Find where the given text appears and provide that cell's center as (X, Y) coordinate. 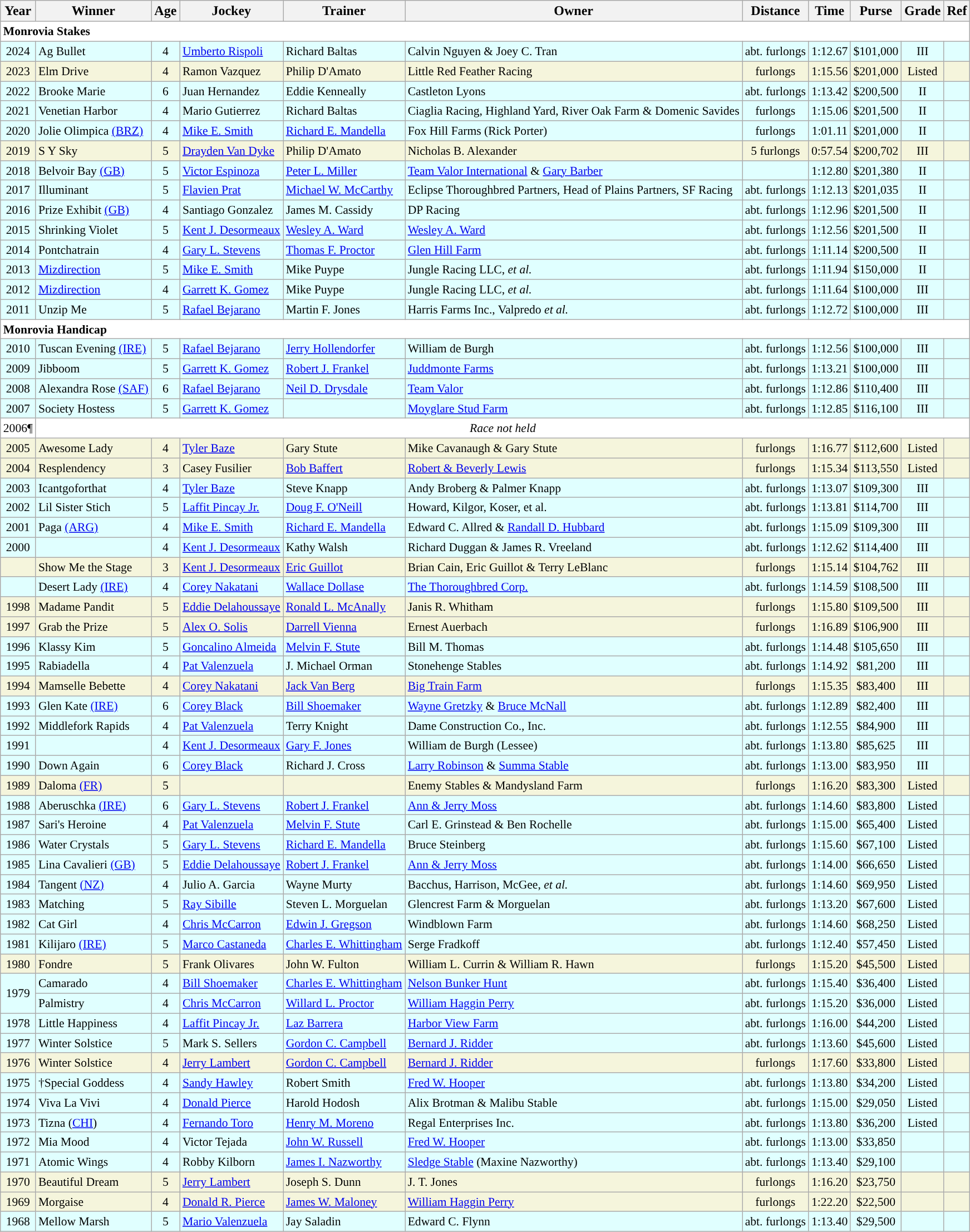
2000 (18, 547)
Gary Stute (344, 448)
$83,800 (876, 805)
Larry Robinson & Summa Stable (574, 765)
Desert Lady (IRE) (93, 587)
1972 (18, 1142)
$106,900 (876, 627)
Little Happiness (93, 1023)
1:13.60 (829, 1043)
$22,500 (876, 1202)
Dame Construction Co., Inc. (574, 726)
1969 (18, 1202)
1:14.59 (829, 587)
Matching (93, 904)
Alix Brotman & Malibu Stable (574, 1103)
Paga (ARG) (93, 527)
Elm Drive (93, 71)
1:16.77 (829, 448)
Mario Gutierrez (232, 111)
$116,100 (876, 409)
Steve Knapp (344, 488)
Brian Cain, Eric Guillot & Terry LeBlanc (574, 567)
James W. Maloney (344, 1202)
Pontchatrain (93, 250)
Eric Guillot (344, 567)
2010 (18, 349)
$69,950 (876, 885)
Joseph S. Dunn (344, 1182)
$36,200 (876, 1122)
Venetian Harbor (93, 111)
$33,800 (876, 1063)
Resplendency (93, 468)
1:12.55 (829, 726)
Viva La Vivi (93, 1103)
Prize Exhibit (GB) (93, 210)
Michael W. McCarthy (344, 190)
Mike Cavanaugh & Gary Stute (574, 448)
Icantgoforthat (93, 488)
Henry M. Moreno (344, 1122)
$34,200 (876, 1083)
Harold Hodosh (344, 1103)
Mellow Marsh (93, 1221)
$33,850 (876, 1142)
Janis R. Whitham (574, 607)
1970 (18, 1182)
1991 (18, 745)
1:15.14 (829, 567)
Illuminant (93, 190)
1997 (18, 627)
Sari's Heroine (93, 825)
Mamselle Bebette (93, 686)
$67,100 (876, 845)
1:11.14 (829, 250)
1986 (18, 845)
Ray Sibille (232, 904)
Madame Pandit (93, 607)
1988 (18, 805)
1:14.92 (829, 666)
$82,400 (876, 706)
Steven L. Morguelan (344, 904)
Julio A. Garcia (232, 885)
$45,600 (876, 1043)
2007 (18, 409)
1974 (18, 1103)
Ciaglia Racing, Highland Yard, River Oak Farm & Domenic Savides (574, 111)
DP Racing (574, 210)
$81,200 (876, 666)
$105,650 (876, 646)
Bacchus, Harrison, McGee, et al. (574, 885)
†Special Goddess (93, 1083)
Glen Hill Farm (574, 250)
1:11.64 (829, 289)
1985 (18, 865)
Ag Bullet (93, 51)
Marco Castaneda (232, 944)
Jockey (232, 11)
Ramon Vazquez (232, 71)
$150,000 (876, 269)
Regal Enterprises Inc. (574, 1122)
$112,600 (876, 448)
Beautiful Dream (93, 1182)
$57,450 (876, 944)
Trainer (344, 11)
Wayne Gretzky & Bruce McNall (574, 706)
2004 (18, 468)
1:16.89 (829, 627)
$101,000 (876, 51)
2001 (18, 527)
Unzip Me (93, 310)
1993 (18, 706)
1:13.07 (829, 488)
1998 (18, 607)
Mario Valenzuela (232, 1221)
1984 (18, 885)
2024 (18, 51)
2015 (18, 230)
$201,035 (876, 190)
2018 (18, 170)
1:15.35 (829, 686)
1:12.13 (829, 190)
Edward C. Flynn (574, 1221)
Andy Broberg & Palmer Knapp (574, 488)
Jack Van Berg (344, 686)
$83,300 (876, 786)
Enemy Stables & Mandysland Farm (574, 786)
Drayden Van Dyke (232, 151)
$201,380 (876, 170)
2011 (18, 310)
$108,500 (876, 587)
Doug F. O'Neill (344, 508)
1980 (18, 964)
Society Hostess (93, 409)
2009 (18, 369)
Robert Smith (344, 1083)
1975 (18, 1083)
$29,500 (876, 1221)
William de Burgh (Lessee) (574, 745)
Jerry Hollendorfer (344, 349)
Middlefork Rapids (93, 726)
James M. Cassidy (344, 210)
1:15.56 (829, 71)
2013 (18, 269)
1:15.06 (829, 111)
Serge Fradkoff (574, 944)
Darrell Vienna (344, 627)
Martin F. Jones (344, 310)
2017 (18, 190)
$66,650 (876, 865)
Howard, Kilgor, Koser, et al. (574, 508)
The Thoroughbred Corp. (574, 587)
$113,550 (876, 468)
Moyglare Stud Farm (574, 409)
Glen Kate (IRE) (93, 706)
J. Michael Orman (344, 666)
1:15.34 (829, 468)
Flavien Prat (232, 190)
Wallace Dollase (344, 587)
Sledge Stable (Maxine Nazworthy) (574, 1162)
Little Red Feather Racing (574, 71)
Ernest Auerbach (574, 627)
1971 (18, 1162)
1:12.40 (829, 944)
Jolie Olimpica (BRZ) (93, 131)
Morgaise (93, 1202)
Laz Barrera (344, 1023)
Edward C. Allred & Randall D. Hubbard (574, 527)
J. T. Jones (574, 1182)
Time (829, 11)
Neil D. Drysdale (344, 389)
Water Crystals (93, 845)
2006¶ (18, 428)
$114,700 (876, 508)
2008 (18, 389)
$85,625 (876, 745)
Winner (93, 11)
1994 (18, 686)
2005 (18, 448)
Year (18, 11)
Tuscan Evening (IRE) (93, 349)
Awesome Lady (93, 448)
$104,762 (876, 567)
Willard L. Proctor (344, 1003)
Show Me the Stage (93, 567)
1978 (18, 1023)
Gary F. Jones (344, 745)
William de Burgh (574, 349)
Eclipse Thoroughbred Partners, Head of Plains Partners, SF Racing (574, 190)
Harbor View Farm (574, 1023)
Wayne Murty (344, 885)
$109,500 (876, 607)
1983 (18, 904)
1:15.09 (829, 527)
1990 (18, 765)
Monrovia Stakes (485, 32)
$44,200 (876, 1023)
Belvoir Bay (GB) (93, 170)
Donald Pierce (232, 1103)
Alexandra Rose (SAF) (93, 389)
1:01.11 (829, 131)
$29,050 (876, 1103)
1:15.60 (829, 845)
Carl E. Grinstead & Ben Rochelle (574, 825)
Peter L. Miller (344, 170)
$83,400 (876, 686)
2023 (18, 71)
Team Valor (574, 389)
Richard J. Cross (344, 765)
1992 (18, 726)
Cat Girl (93, 924)
Race not held (503, 428)
Juddmonte Farms (574, 369)
Distance (776, 11)
William L. Currin & William R. Hawn (574, 964)
Eddie Kenneally (344, 91)
Thomas F. Proctor (344, 250)
5 furlongs (776, 151)
1:14.48 (829, 646)
Casey Fusilier (232, 468)
Sandy Hawley (232, 1083)
1979 (18, 993)
Calvin Nguyen & Joey C. Tran (574, 51)
Grade (922, 11)
Ref (957, 11)
1:13.81 (829, 508)
Atomic Wings (93, 1162)
$23,750 (876, 1182)
Stonehenge Stables (574, 666)
Goncalino Almeida (232, 646)
Lil Sister Stich (93, 508)
Lina Cavalieri (GB) (93, 865)
Donald R. Pierce (232, 1202)
Purse (876, 11)
Monrovia Handicap (485, 329)
Glencrest Farm & Morguelan (574, 904)
Brooke Marie (93, 91)
1:12.67 (829, 51)
Shrinking Violet (93, 230)
Harris Farms Inc., Valpredo et al. (574, 310)
Big Train Farm (574, 686)
Windblown Farm (574, 924)
Tizna (CHI) (93, 1122)
$36,400 (876, 984)
1:12.80 (829, 170)
Ronald L. McAnally (344, 607)
Jibboom (93, 369)
Castleton Lyons (574, 91)
1:12.72 (829, 310)
1:12.85 (829, 409)
1:16.00 (829, 1023)
2014 (18, 250)
1:13.20 (829, 904)
Mia Mood (93, 1142)
1:11.94 (829, 269)
$83,950 (876, 765)
$36,000 (876, 1003)
Edwin J. Gregson (344, 924)
1:13.42 (829, 91)
$200,702 (876, 151)
Fox Hill Farms (Rick Porter) (574, 131)
$67,600 (876, 904)
1996 (18, 646)
James I. Nazworthy (344, 1162)
1:13.21 (829, 369)
2016 (18, 210)
Grab the Prize (93, 627)
1982 (18, 924)
1:12.96 (829, 210)
Camarado (93, 984)
Richard Duggan & James R. Vreeland (574, 547)
Owner (574, 11)
Victor Tejada (232, 1142)
S Y Sky (93, 151)
Klassy Kim (93, 646)
1976 (18, 1063)
Bob Baffert (344, 468)
$114,400 (876, 547)
Fondre (93, 964)
1:15.80 (829, 607)
2019 (18, 151)
$29,100 (876, 1162)
Bruce Steinberg (574, 845)
2020 (18, 131)
$84,900 (876, 726)
Frank Olivares (232, 964)
1995 (18, 666)
2021 (18, 111)
Palmistry (93, 1003)
1:15.40 (829, 984)
Robby Kilborn (232, 1162)
Jay Saladin (344, 1221)
$45,500 (876, 964)
1989 (18, 786)
1:12.62 (829, 547)
John W. Russell (344, 1142)
Team Valor International & Gary Barber (574, 170)
Umberto Rispoli (232, 51)
Age (166, 11)
1987 (18, 825)
1973 (18, 1122)
Mark S. Sellers (232, 1043)
2022 (18, 91)
Tangent (NZ) (93, 885)
1:14.00 (829, 865)
Terry Knight (344, 726)
1977 (18, 1043)
0:57.54 (829, 151)
Victor Espinoza (232, 170)
Nicholas B. Alexander (574, 151)
1:17.60 (829, 1063)
2003 (18, 488)
Robert & Beverly Lewis (574, 468)
Kathy Walsh (344, 547)
1:12.86 (829, 389)
Fernando Toro (232, 1122)
Rabiadella (93, 666)
Kilijaro (IRE) (93, 944)
John W. Fulton (344, 964)
Alex O. Solis (232, 627)
Daloma (FR) (93, 786)
2002 (18, 508)
Aberuschka (IRE) (93, 805)
$65,400 (876, 825)
Santiago Gonzalez (232, 210)
$110,400 (876, 389)
Juan Hernandez (232, 91)
Nelson Bunker Hunt (574, 984)
1:12.89 (829, 706)
1:22.20 (829, 1202)
1968 (18, 1221)
Bill M. Thomas (574, 646)
2012 (18, 289)
Down Again (93, 765)
1981 (18, 944)
$68,250 (876, 924)
